Return the [X, Y] coordinate for the center point of the cell that contains the specified text.  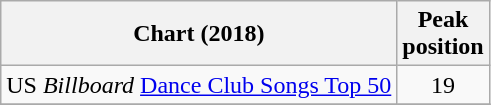
19 [443, 85]
Chart (2018) [199, 34]
US Billboard Dance Club Songs Top 50 [199, 85]
Peakposition [443, 34]
